Search for the cell housing the specified text and yield its (x, y) center coordinate. 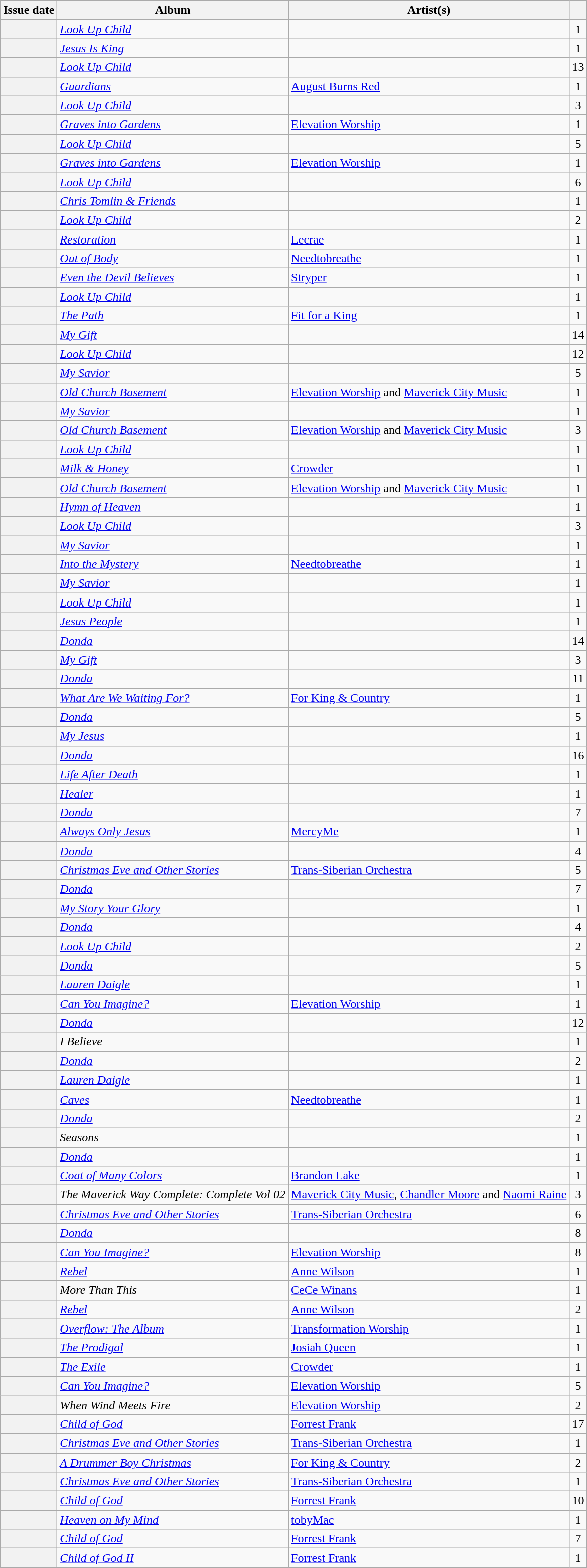
Album (173, 10)
Jesus People (173, 622)
Josiah Queen (429, 1348)
16 (578, 755)
Issue date (29, 10)
My Jesus (173, 736)
Chris Tomlin & Friends (173, 201)
Brandon Lake (429, 1176)
tobyMac (429, 1520)
17 (578, 1424)
Overflow: The Album (173, 1329)
Always Only Jesus (173, 831)
The Prodigal (173, 1348)
The Exile (173, 1367)
Lecrae (429, 239)
11 (578, 679)
More Than This (173, 1290)
Restoration (173, 239)
Even the Devil Believes (173, 278)
CeCe Winans (429, 1290)
What Are We Waiting For? (173, 698)
Fit for a King (429, 316)
The Path (173, 316)
13 (578, 67)
Transformation Worship (429, 1329)
Jesus Is King (173, 48)
When Wind Meets Fire (173, 1405)
Child of God II (173, 1558)
The Maverick Way Complete: Complete Vol 02 (173, 1195)
August Burns Red (429, 86)
Caves (173, 1099)
MercyMe (429, 831)
I Believe (173, 1042)
My Story Your Glory (173, 908)
10 (578, 1501)
Guardians (173, 86)
Stryper (429, 278)
Artist(s) (429, 10)
Seasons (173, 1137)
A Drummer Boy Christmas (173, 1463)
Hymn of Heaven (173, 507)
Healer (173, 793)
Milk & Honey (173, 468)
Life After Death (173, 774)
Out of Body (173, 259)
Into the Mystery (173, 564)
Heaven on My Mind (173, 1520)
Coat of Many Colors (173, 1176)
Maverick City Music, Chandler Moore and Naomi Raine (429, 1195)
